Return (x, y) of the center of cell containing provided text 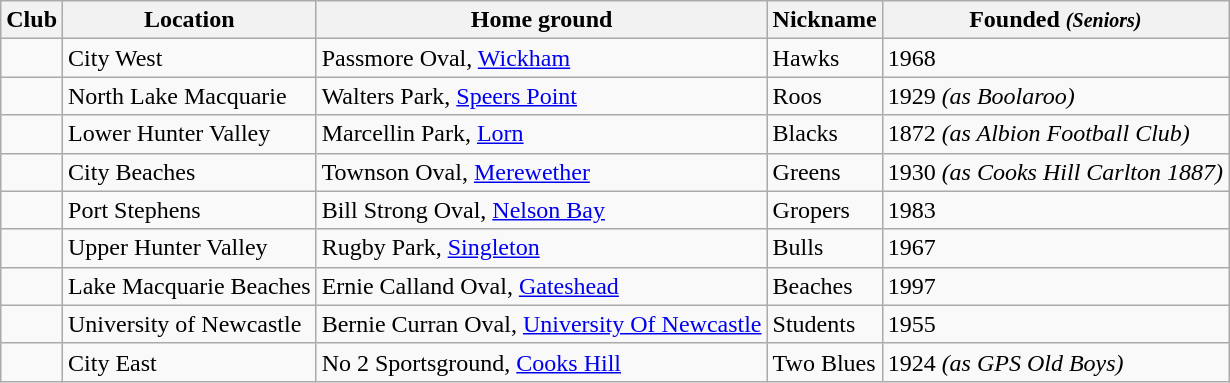
Home ground (542, 20)
1930 (as Cooks Hill Carlton 1887) (1055, 172)
Passmore Oval, Wickham (542, 58)
Lower Hunter Valley (190, 134)
Port Stephens (190, 210)
City Beaches (190, 172)
Students (824, 324)
Rugby Park, Singleton (542, 248)
Two Blues (824, 362)
Bulls (824, 248)
Ernie Calland Oval, Gateshead (542, 286)
Founded (Seniors) (1055, 20)
No 2 Sportsground, Cooks Hill (542, 362)
Bill Strong Oval, Nelson Bay (542, 210)
1983 (1055, 210)
Marcellin Park, Lorn (542, 134)
Greens (824, 172)
Gropers (824, 210)
Walters Park, Speers Point (542, 96)
Hawks (824, 58)
Townson Oval, Merewether (542, 172)
Bernie Curran Oval, University Of Newcastle (542, 324)
University of Newcastle (190, 324)
1955 (1055, 324)
City West (190, 58)
Upper Hunter Valley (190, 248)
Nickname (824, 20)
Club (32, 20)
City East (190, 362)
Blacks (824, 134)
1872 (as Albion Football Club) (1055, 134)
1967 (1055, 248)
1929 (as Boolaroo) (1055, 96)
North Lake Macquarie (190, 96)
Location (190, 20)
1924 (as GPS Old Boys) (1055, 362)
Roos (824, 96)
1968 (1055, 58)
1997 (1055, 286)
Beaches (824, 286)
Lake Macquarie Beaches (190, 286)
